Capture the cell that displays the provided text and extract its [x, y] central coordinate. 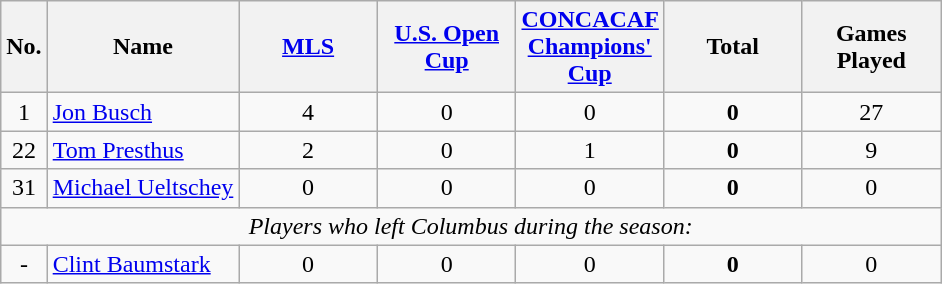
9 [872, 150]
22 [24, 150]
2 [308, 150]
U.S. Open Cup [446, 47]
MLS [308, 47]
31 [24, 188]
27 [872, 112]
Jon Busch [143, 112]
Total [732, 47]
Name [143, 47]
Tom Presthus [143, 150]
Clint Baumstark [143, 264]
Games Played [872, 47]
- [24, 264]
Michael Ueltschey [143, 188]
Players who left Columbus during the season: [471, 226]
4 [308, 112]
No. [24, 47]
CONCACAF Champions' Cup [590, 47]
